Return the [x, y] coordinate for the center point of the cell that contains the specified text.  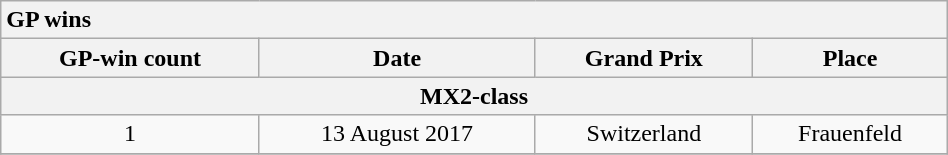
13 August 2017 [397, 134]
Frauenfeld [850, 134]
Switzerland [644, 134]
Date [397, 58]
Place [850, 58]
1 [130, 134]
MX2-class [474, 96]
GP-win count [130, 58]
Grand Prix [644, 58]
GP wins [474, 20]
